Detect which cell encompasses the target text, then output its (x, y) center coordinate. 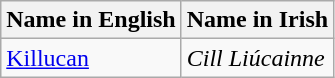
Name in Irish (257, 20)
Cill Liúcainne (257, 58)
Killucan (91, 58)
Name in English (91, 20)
